From the cell containing the given text, extract its center point as (x, y) coordinate. 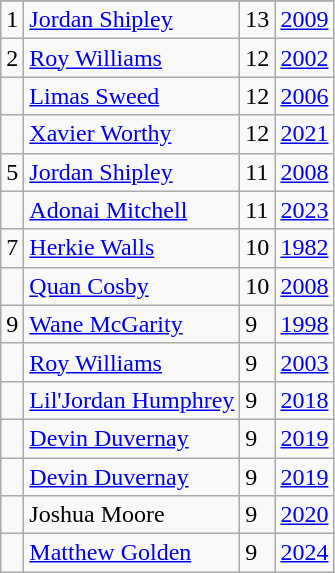
1982 (304, 248)
1 (12, 20)
13 (258, 20)
2020 (304, 515)
Wane McGarity (132, 324)
2024 (304, 553)
2023 (304, 210)
1998 (304, 324)
Joshua Moore (132, 515)
Lil'Jordan Humphrey (132, 400)
2021 (304, 134)
2003 (304, 362)
2018 (304, 400)
Xavier Worthy (132, 134)
Adonai Mitchell (132, 210)
2006 (304, 96)
2009 (304, 20)
Matthew Golden (132, 553)
7 (12, 248)
5 (12, 172)
Quan Cosby (132, 286)
2002 (304, 58)
Herkie Walls (132, 248)
2 (12, 58)
Limas Sweed (132, 96)
